Search for the cell housing the specified text and yield its (X, Y) center coordinate. 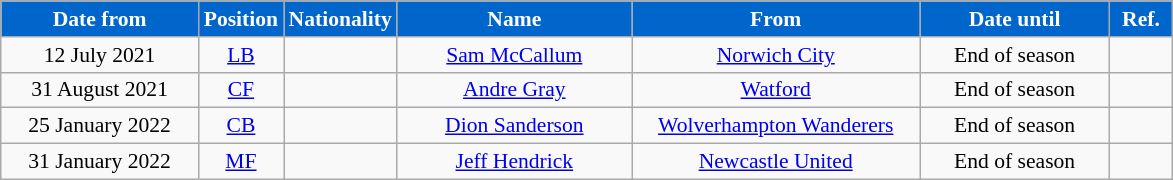
25 January 2022 (100, 126)
Date from (100, 19)
Andre Gray (514, 90)
CF (240, 90)
Sam McCallum (514, 55)
Ref. (1142, 19)
Dion Sanderson (514, 126)
Newcastle United (776, 162)
Date until (1015, 19)
CB (240, 126)
Nationality (340, 19)
Watford (776, 90)
Norwich City (776, 55)
LB (240, 55)
Wolverhampton Wanderers (776, 126)
31 August 2021 (100, 90)
Name (514, 19)
Position (240, 19)
31 January 2022 (100, 162)
From (776, 19)
Jeff Hendrick (514, 162)
MF (240, 162)
12 July 2021 (100, 55)
